Detect which cell encompasses the target text, then output its (x, y) center coordinate. 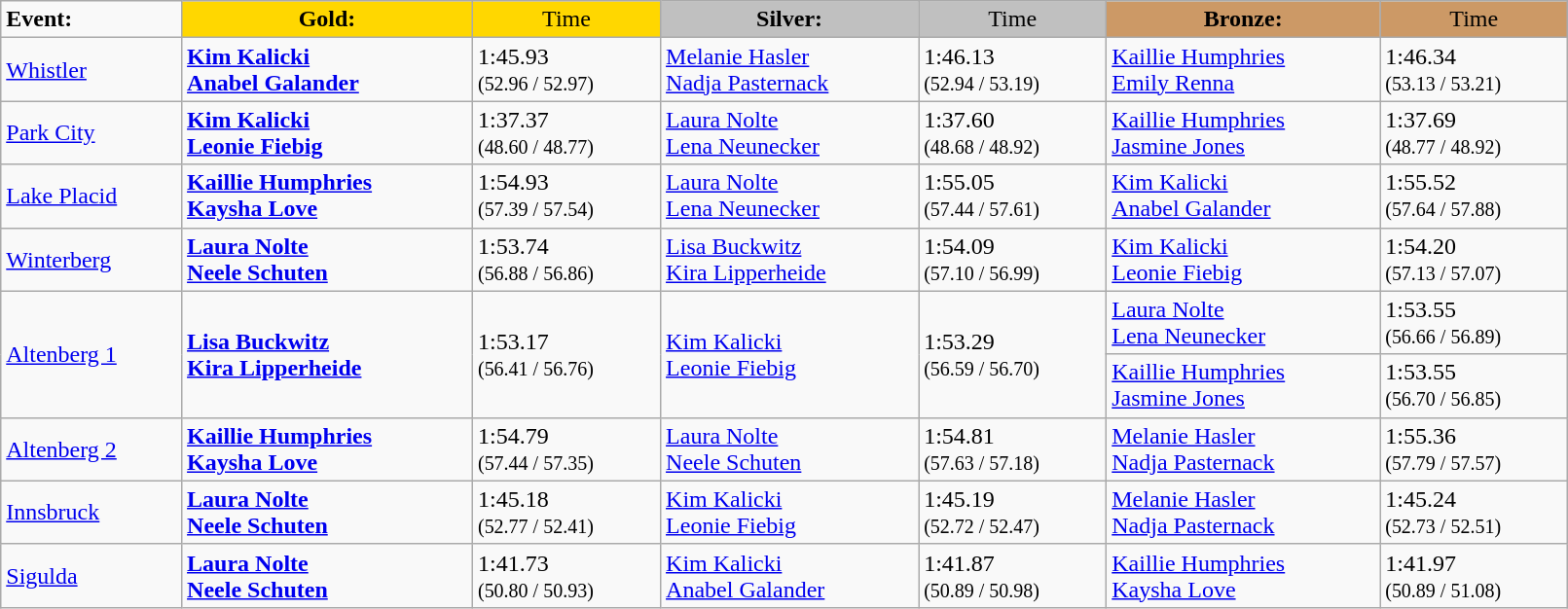
1:54.93(57.39 / 57.54) (566, 197)
1:45.19(52.72 / 52.47) (1012, 512)
1:53.29(56.59 / 56.70) (1012, 354)
Whistler (91, 70)
Bronze: (1244, 19)
1:41.73(50.80 / 50.93) (566, 576)
1:55.36(57.79 / 57.57) (1474, 449)
1:53.55(56.70 / 56.85) (1474, 385)
Winterberg (91, 259)
Altenberg 2 (91, 449)
1:53.74(56.88 / 56.86) (566, 259)
1:45.18(52.77 / 52.41) (566, 512)
1:37.69(48.77 / 48.92) (1474, 132)
1:54.79(57.44 / 57.35) (566, 449)
1:46.13(52.94 / 53.19) (1012, 70)
1:41.97(50.89 / 51.08) (1474, 576)
1:53.55(56.66 / 56.89) (1474, 323)
1:46.34(53.13 / 53.21) (1474, 70)
Park City (91, 132)
1:54.09(57.10 / 56.99) (1012, 259)
1:54.20(57.13 / 57.07) (1474, 259)
Sigulda (91, 576)
1:45.24(52.73 / 52.51) (1474, 512)
1:55.05(57.44 / 57.61) (1012, 197)
1:53.17(56.41 / 56.76) (566, 354)
Innsbruck (91, 512)
1:45.93(52.96 / 52.97) (566, 70)
1:37.60(48.68 / 48.92) (1012, 132)
1:37.37(48.60 / 48.77) (566, 132)
Lake Placid (91, 197)
Kaillie HumphriesEmily Renna (1244, 70)
Event: (91, 19)
Altenberg 1 (91, 354)
Silver: (790, 19)
1:54.81(57.63 / 57.18) (1012, 449)
Gold: (327, 19)
1:41.87(50.89 / 50.98) (1012, 576)
1:55.52(57.64 / 57.88) (1474, 197)
